From the cell containing the given text, extract its center point as (x, y) coordinate. 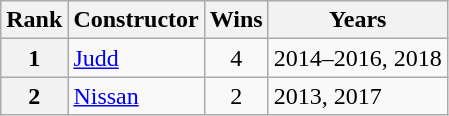
4 (236, 58)
Rank (34, 20)
Wins (236, 20)
2014–2016, 2018 (358, 58)
Constructor (136, 20)
1 (34, 58)
Nissan (136, 96)
2013, 2017 (358, 96)
Years (358, 20)
Judd (136, 58)
